Return (x, y) of the center of cell containing provided text 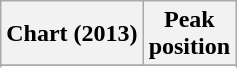
Chart (2013) (72, 34)
Peakposition (189, 34)
